Find where the given text appears and provide that cell's center as [x, y] coordinate. 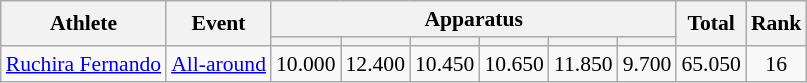
Ruchira Fernando [84, 64]
12.400 [374, 64]
10.000 [306, 64]
Apparatus [474, 19]
10.450 [444, 64]
All-around [218, 64]
Rank [776, 24]
11.850 [584, 64]
9.700 [648, 64]
Event [218, 24]
65.050 [710, 64]
Athlete [84, 24]
16 [776, 64]
10.650 [514, 64]
Total [710, 24]
